Output the (x, y) coordinate of the center of the cell containing the given text.  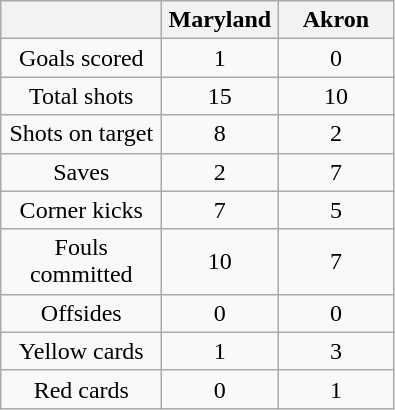
8 (220, 134)
Akron (336, 20)
Shots on target (82, 134)
Yellow cards (82, 351)
15 (220, 96)
5 (336, 210)
Goals scored (82, 58)
Total shots (82, 96)
Saves (82, 172)
Offsides (82, 313)
Maryland (220, 20)
Corner kicks (82, 210)
3 (336, 351)
Red cards (82, 389)
Fouls committed (82, 262)
